From the cell containing the given text, extract its center point as [X, Y] coordinate. 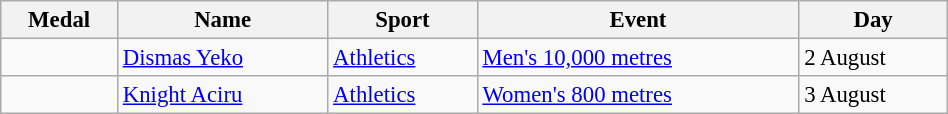
Medal [60, 20]
Dismas Yeko [222, 58]
Men's 10,000 metres [638, 58]
Sport [402, 20]
Knight Aciru [222, 95]
Women's 800 metres [638, 95]
Name [222, 20]
3 August [873, 95]
Day [873, 20]
2 August [873, 58]
Event [638, 20]
